Determine the (x, y) coordinate at the center of the cell enclosing the given text.  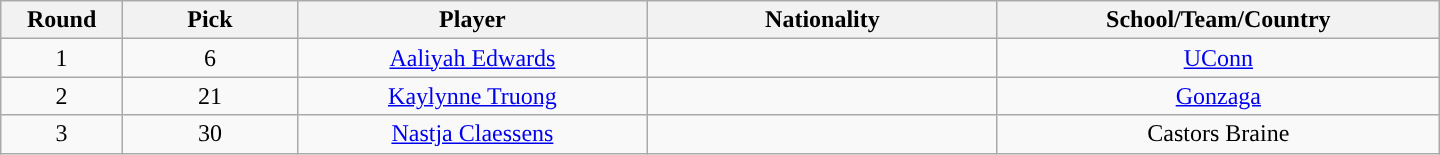
UConn (1218, 58)
Round (62, 20)
2 (62, 96)
Aaliyah Edwards (472, 58)
Kaylynne Truong (472, 96)
Nastja Claessens (472, 134)
School/Team/Country (1218, 20)
30 (210, 134)
Gonzaga (1218, 96)
Castors Braine (1218, 134)
Player (472, 20)
Nationality (822, 20)
3 (62, 134)
Pick (210, 20)
1 (62, 58)
21 (210, 96)
6 (210, 58)
